Determine the (x, y) coordinate at the center of the cell enclosing the given text.  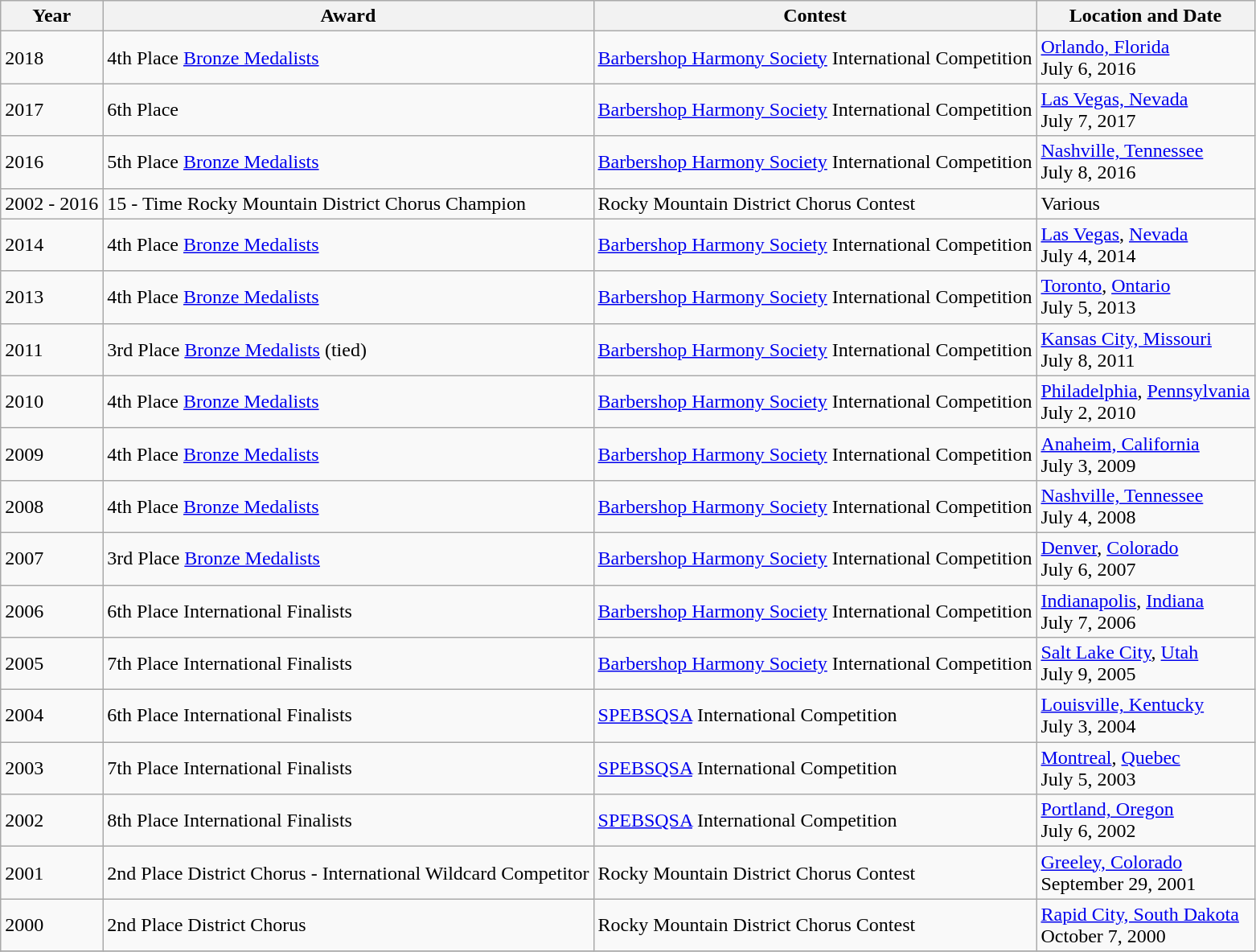
Indianapolis, IndianaJuly 7, 2006 (1145, 611)
15 - Time Rocky Mountain District Chorus Champion (348, 203)
6th Place (348, 109)
Greeley, ColoradoSeptember 29, 2001 (1145, 873)
Las Vegas, NevadaJuly 4, 2014 (1145, 244)
Year (51, 16)
Location and Date (1145, 16)
2009 (51, 453)
Orlando, FloridaJuly 6, 2016 (1145, 58)
5th Place Bronze Medalists (348, 162)
Philadelphia, PennsylvaniaJuly 2, 2010 (1145, 402)
2013 (51, 297)
2004 (51, 716)
Denver, ColoradoJuly 6, 2007 (1145, 558)
2nd Place District Chorus - International Wildcard Competitor (348, 873)
2002 - 2016 (51, 203)
Contest (815, 16)
2007 (51, 558)
2008 (51, 507)
Louisville, KentuckyJuly 3, 2004 (1145, 716)
2010 (51, 402)
2018 (51, 58)
Various (1145, 203)
2016 (51, 162)
Montreal, QuebecJuly 5, 2003 (1145, 769)
2003 (51, 769)
Toronto, OntarioJuly 5, 2013 (1145, 297)
2011 (51, 349)
2nd Place District Chorus (348, 925)
Nashville, TennesseeJuly 8, 2016 (1145, 162)
3rd Place Bronze Medalists (348, 558)
Nashville, TennesseeJuly 4, 2008 (1145, 507)
Kansas City, MissouriJuly 8, 2011 (1145, 349)
2001 (51, 873)
3rd Place Bronze Medalists (tied) (348, 349)
Rapid City, South DakotaOctober 7, 2000 (1145, 925)
Award (348, 16)
2006 (51, 611)
2005 (51, 664)
2002 (51, 820)
Anaheim, CaliforniaJuly 3, 2009 (1145, 453)
Salt Lake City, UtahJuly 9, 2005 (1145, 664)
2000 (51, 925)
Portland, OregonJuly 6, 2002 (1145, 820)
Las Vegas, NevadaJuly 7, 2017 (1145, 109)
2014 (51, 244)
8th Place International Finalists (348, 820)
2017 (51, 109)
